Identify which cell holds the provided text, then report its (X, Y) central coordinate. 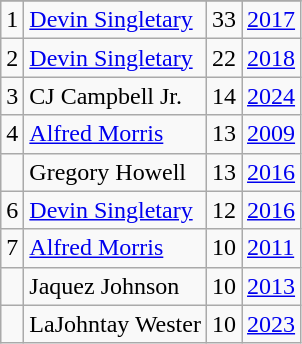
3 (12, 96)
Jaquez Johnson (116, 286)
CJ Campbell Jr. (116, 96)
LaJohntay Wester (116, 324)
2018 (272, 58)
7 (12, 248)
33 (224, 20)
2011 (272, 248)
6 (12, 210)
4 (12, 134)
12 (224, 210)
22 (224, 58)
14 (224, 96)
1 (12, 20)
2023 (272, 324)
2013 (272, 286)
2 (12, 58)
2009 (272, 134)
Gregory Howell (116, 172)
2024 (272, 96)
2017 (272, 20)
